Find where the given text appears and provide that cell's center as (x, y) coordinate. 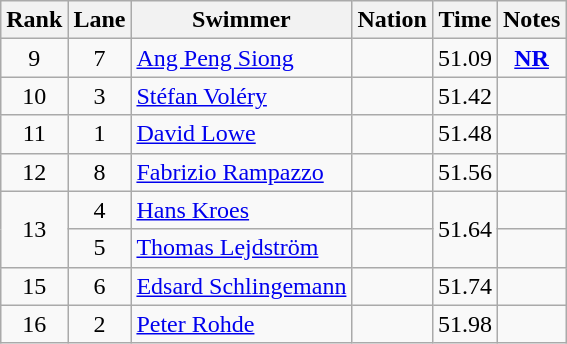
8 (100, 172)
David Lowe (242, 134)
51.56 (464, 172)
15 (34, 286)
Hans Kroes (242, 210)
Time (464, 20)
Fabrizio Rampazzo (242, 172)
10 (34, 96)
11 (34, 134)
51.09 (464, 58)
2 (100, 324)
3 (100, 96)
Thomas Lejdström (242, 248)
6 (100, 286)
Peter Rohde (242, 324)
51.42 (464, 96)
7 (100, 58)
Lane (100, 20)
51.74 (464, 286)
9 (34, 58)
Edsard Schlingemann (242, 286)
13 (34, 229)
Stéfan Voléry (242, 96)
NR (531, 58)
Rank (34, 20)
16 (34, 324)
Swimmer (242, 20)
51.48 (464, 134)
Nation (392, 20)
51.64 (464, 229)
1 (100, 134)
12 (34, 172)
51.98 (464, 324)
5 (100, 248)
Ang Peng Siong (242, 58)
Notes (531, 20)
4 (100, 210)
